Capture the cell that displays the provided text and extract its [x, y] central coordinate. 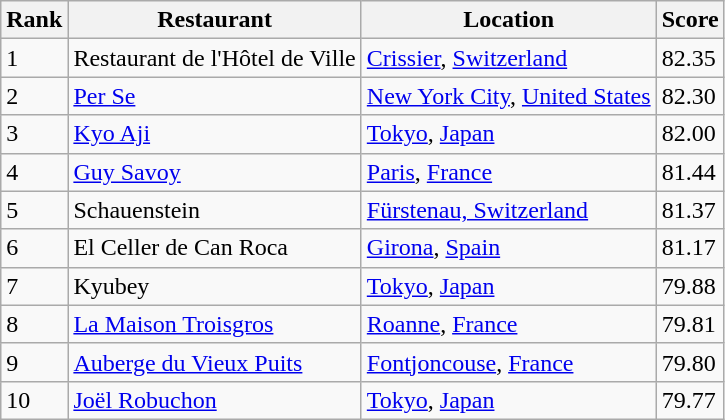
Per Se [214, 96]
81.17 [690, 248]
Fürstenau, Switzerland [508, 210]
79.88 [690, 286]
8 [34, 324]
9 [34, 362]
81.44 [690, 172]
3 [34, 134]
79.77 [690, 400]
Guy Savoy [214, 172]
Crissier, Switzerland [508, 58]
10 [34, 400]
Restaurant de l'Hôtel de Ville [214, 58]
5 [34, 210]
82.30 [690, 96]
El Celler de Can Roca [214, 248]
Location [508, 20]
6 [34, 248]
Rank [34, 20]
Kyubey [214, 286]
Auberge du Vieux Puits [214, 362]
Roanne, France [508, 324]
4 [34, 172]
Score [690, 20]
La Maison Troisgros [214, 324]
New York City, United States [508, 96]
79.80 [690, 362]
79.81 [690, 324]
Girona, Spain [508, 248]
Joël Robuchon [214, 400]
Fontjoncouse, France [508, 362]
Restaurant [214, 20]
81.37 [690, 210]
82.00 [690, 134]
Paris, France [508, 172]
7 [34, 286]
1 [34, 58]
Schauenstein [214, 210]
Kyo Aji [214, 134]
82.35 [690, 58]
2 [34, 96]
